Output the [X, Y] coordinate of the center of the cell containing the given text.  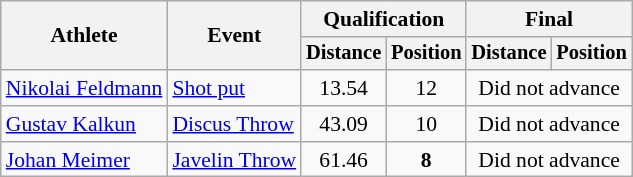
Gustav Kalkun [84, 124]
10 [426, 124]
Event [234, 36]
Discus Throw [234, 124]
Athlete [84, 36]
Final [548, 19]
43.09 [344, 124]
13.54 [344, 88]
Qualification [384, 19]
Shot put [234, 88]
12 [426, 88]
Nikolai Feldmann [84, 88]
